Return [X, Y] of the center of cell containing provided text 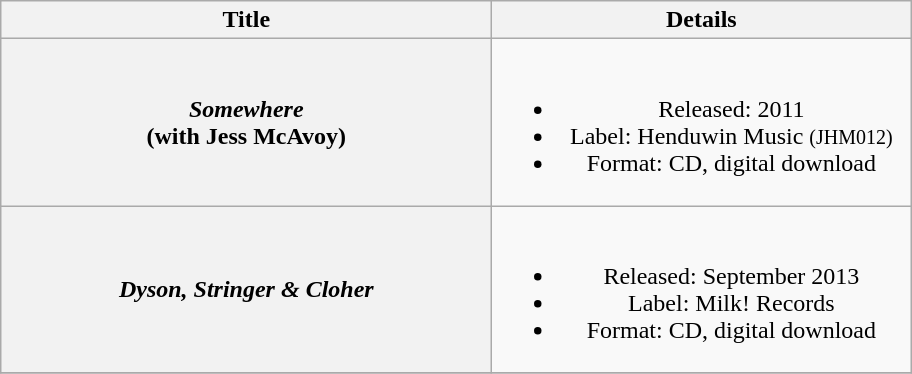
Details [702, 20]
Somewhere (with Jess McAvoy) [246, 122]
Released: September 2013Label: Milk! RecordsFormat: CD, digital download [702, 290]
Released: 2011Label: Henduwin Music (JHM012)Format: CD, digital download [702, 122]
Dyson, Stringer & Cloher [246, 290]
Title [246, 20]
